Determine the (X, Y) coordinate at the center of the cell enclosing the given text.  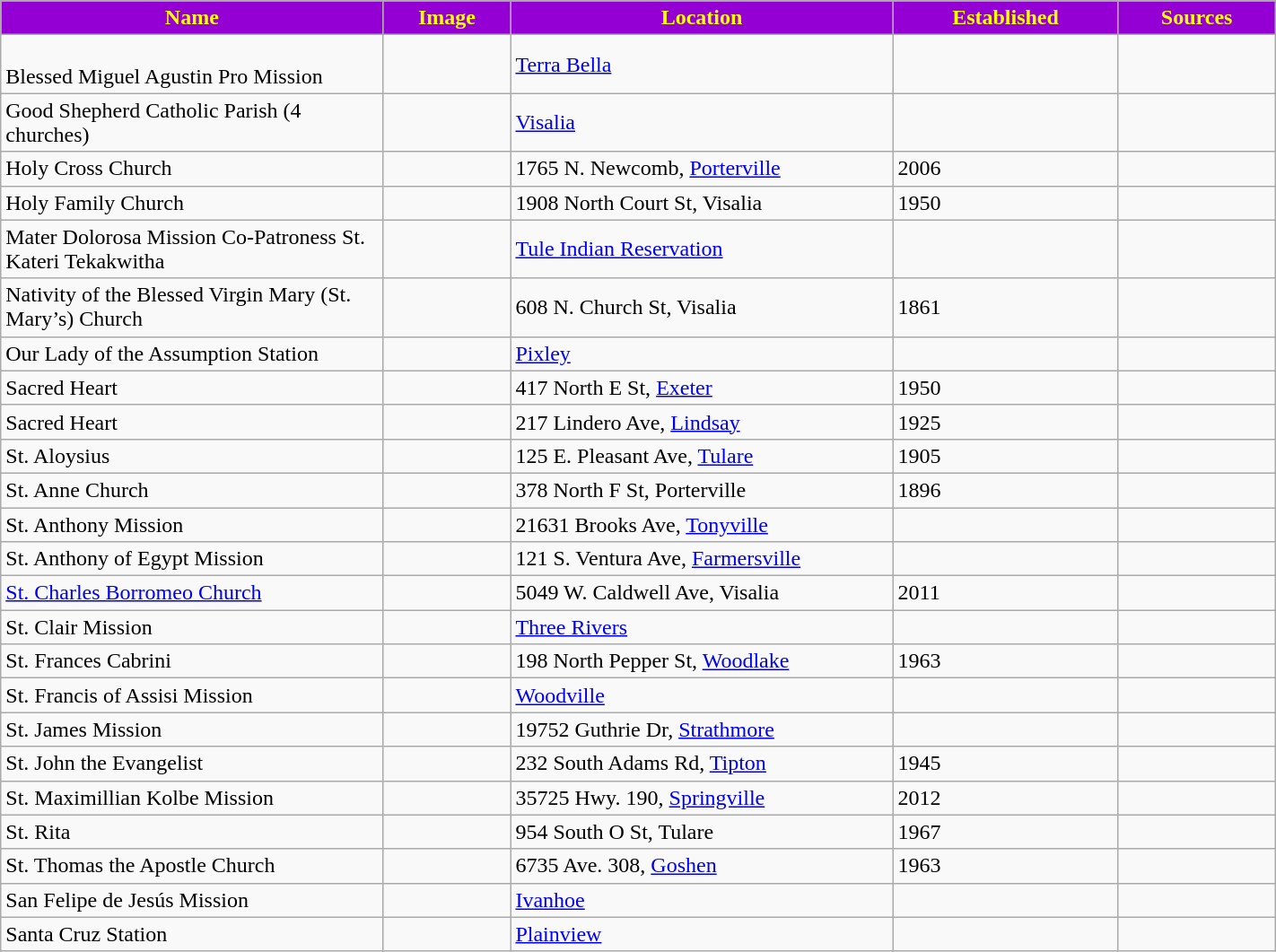
1908 North Court St, Visalia (702, 203)
Three Rivers (702, 627)
St. Maximillian Kolbe Mission (192, 798)
35725 Hwy. 190, Springville (702, 798)
St. Francis of Assisi Mission (192, 695)
Visalia (702, 122)
Mater Dolorosa Mission Co-Patroness St. Kateri Tekakwitha (192, 249)
Holy Family Church (192, 203)
Location (702, 18)
St. Anthony of Egypt Mission (192, 559)
121 S. Ventura Ave, Farmersville (702, 559)
198 North Pepper St, Woodlake (702, 661)
Plainview (702, 934)
Good Shepherd Catholic Parish (4 churches) (192, 122)
217 Lindero Ave, Lindsay (702, 422)
St. Charles Borromeo Church (192, 593)
St. Clair Mission (192, 627)
St. John the Evangelist (192, 764)
1925 (1005, 422)
Sources (1197, 18)
Santa Cruz Station (192, 934)
1861 (1005, 307)
19752 Guthrie Dr, Strathmore (702, 729)
Tule Indian Reservation (702, 249)
1967 (1005, 832)
Our Lady of the Assumption Station (192, 354)
1765 N. Newcomb, Porterville (702, 169)
125 E. Pleasant Ave, Tulare (702, 456)
2006 (1005, 169)
232 South Adams Rd, Tipton (702, 764)
St. Thomas the Apostle Church (192, 866)
Terra Bella (702, 65)
Blessed Miguel Agustin Pro Mission (192, 65)
Nativity of the Blessed Virgin Mary (St. Mary’s) Church (192, 307)
417 North E St, Exeter (702, 388)
Ivanhoe (702, 900)
1945 (1005, 764)
San Felipe de Jesús Mission (192, 900)
21631 Brooks Ave, Tonyville (702, 525)
Holy Cross Church (192, 169)
954 South O St, Tulare (702, 832)
Pixley (702, 354)
6735 Ave. 308, Goshen (702, 866)
St. Aloysius (192, 456)
St. Rita (192, 832)
St. Anne Church (192, 490)
Name (192, 18)
Woodville (702, 695)
5049 W. Caldwell Ave, Visalia (702, 593)
Image (447, 18)
St. Frances Cabrini (192, 661)
1896 (1005, 490)
2012 (1005, 798)
St. Anthony Mission (192, 525)
1905 (1005, 456)
St. James Mission (192, 729)
Established (1005, 18)
378 North F St, Porterville (702, 490)
608 N. Church St, Visalia (702, 307)
2011 (1005, 593)
